Search for the cell housing the specified text and yield its [X, Y] center coordinate. 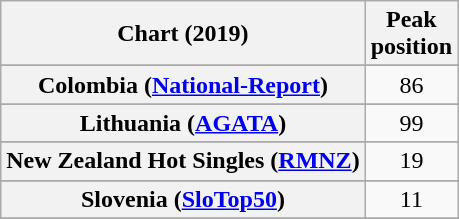
86 [411, 85]
New Zealand Hot Singles (RMNZ) [183, 161]
Lithuania (AGATA) [183, 123]
11 [411, 199]
Slovenia (SloTop50) [183, 199]
Chart (2019) [183, 34]
Peakposition [411, 34]
19 [411, 161]
Colombia (National-Report) [183, 85]
99 [411, 123]
